Determine the [x, y] coordinate at the center of the cell enclosing the given text.  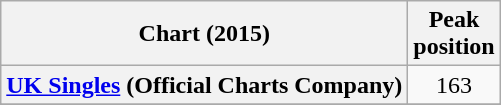
UK Singles (Official Charts Company) [204, 85]
Peakposition [454, 34]
Chart (2015) [204, 34]
163 [454, 85]
